Search for the cell housing the specified text and yield its [X, Y] center coordinate. 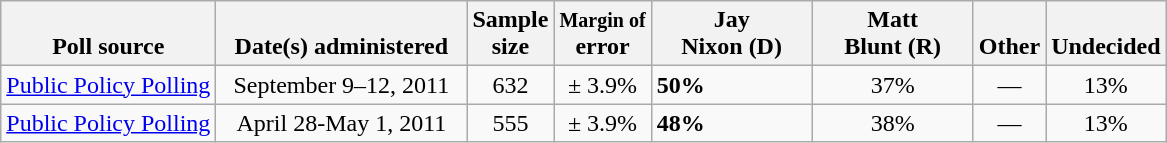
Samplesize [510, 34]
Poll source [108, 34]
632 [510, 85]
Margin oferror [602, 34]
JayNixon (D) [732, 34]
38% [892, 123]
Date(s) administered [342, 34]
Other [1009, 34]
MattBlunt (R) [892, 34]
Undecided [1106, 34]
48% [732, 123]
April 28-May 1, 2011 [342, 123]
37% [892, 85]
September 9–12, 2011 [342, 85]
555 [510, 123]
50% [732, 85]
